Capture the cell that displays the provided text and extract its [X, Y] central coordinate. 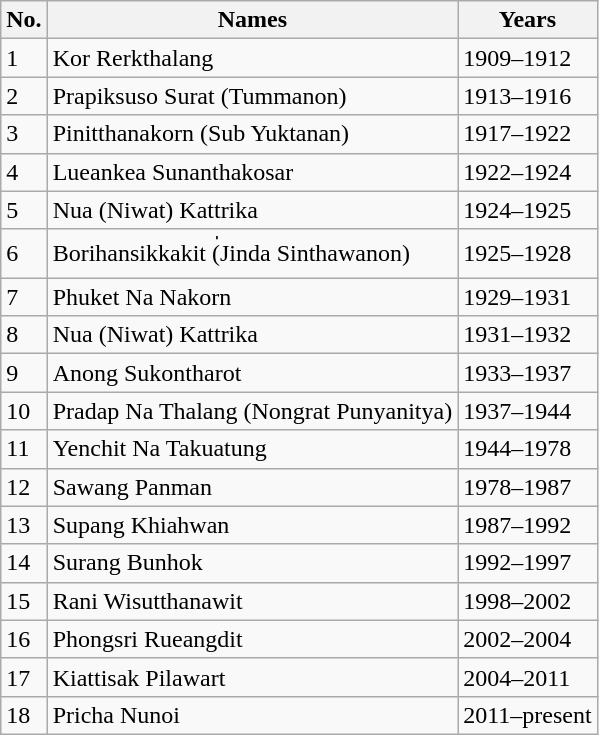
No. [24, 20]
1924–1925 [528, 210]
5 [24, 210]
1 [24, 58]
7 [24, 297]
Sawang Panman [252, 487]
1922–1924 [528, 172]
2 [24, 96]
1978–1987 [528, 487]
Surang Bunhok [252, 563]
1998–2002 [528, 601]
17 [24, 677]
2002–2004 [528, 639]
Kor Rerkthalang [252, 58]
Rani Wisutthanawit [252, 601]
2004–2011 [528, 677]
Pricha Nunoi [252, 715]
Pinitthanakorn (Sub Yuktanan) [252, 134]
Names [252, 20]
8 [24, 335]
12 [24, 487]
1917–1922 [528, 134]
1992–1997 [528, 563]
1925–1928 [528, 254]
4 [24, 172]
Kiattisak Pilawart [252, 677]
Pradap Na Thalang (Nongrat Punyanitya) [252, 411]
1937–1944 [528, 411]
11 [24, 449]
Borihansikkakit (่Jinda Sinthawanon) [252, 254]
10 [24, 411]
6 [24, 254]
1909–1912 [528, 58]
Anong Sukontharot [252, 373]
Yenchit Na Takuatung [252, 449]
3 [24, 134]
Phongsri Rueangdit [252, 639]
1987–1992 [528, 525]
Phuket Na Nakorn [252, 297]
18 [24, 715]
2011–present [528, 715]
Supang Khiahwan [252, 525]
16 [24, 639]
15 [24, 601]
14 [24, 563]
Prapiksuso Surat (Tummanon) [252, 96]
Years [528, 20]
1931–1932 [528, 335]
1944–1978 [528, 449]
1929–1931 [528, 297]
13 [24, 525]
9 [24, 373]
1913–1916 [528, 96]
Lueankea Sunanthakosar [252, 172]
1933–1937 [528, 373]
